Provide the (x, y) coordinate of the cell's center where the given text is located.  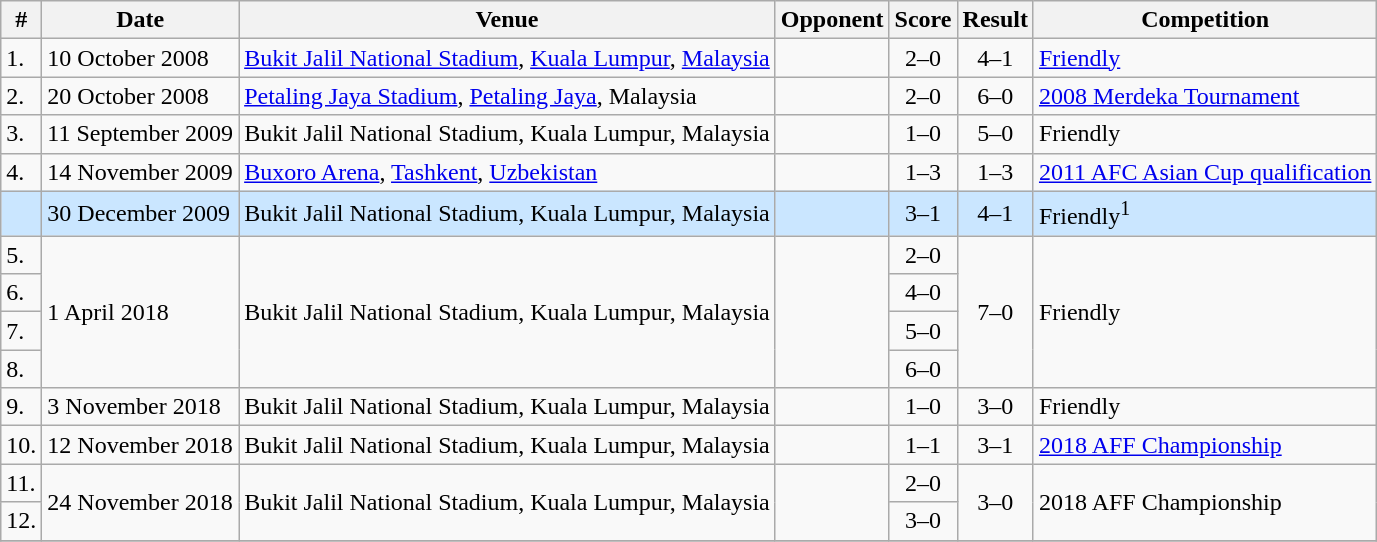
12 November 2018 (140, 445)
14 November 2009 (140, 172)
Venue (508, 20)
20 October 2008 (140, 96)
24 November 2018 (140, 502)
7–0 (995, 312)
10. (22, 445)
3 November 2018 (140, 407)
1 April 2018 (140, 312)
Petaling Jaya Stadium, Petaling Jaya, Malaysia (508, 96)
6. (22, 293)
Result (995, 20)
3. (22, 134)
8. (22, 369)
1–1 (923, 445)
2. (22, 96)
2008 Merdeka Tournament (1205, 96)
5. (22, 255)
Score (923, 20)
12. (22, 521)
4–0 (923, 293)
7. (22, 331)
1. (22, 58)
Date (140, 20)
10 October 2008 (140, 58)
11. (22, 483)
Buxoro Arena, Tashkent, Uzbekistan (508, 172)
# (22, 20)
11 September 2009 (140, 134)
2011 AFC Asian Cup qualification (1205, 172)
9. (22, 407)
Opponent (832, 20)
4. (22, 172)
Competition (1205, 20)
30 December 2009 (140, 214)
Friendly1 (1205, 214)
